Extract the (X, Y) coordinate from the center of the cell holding the provided text.  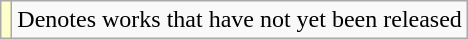
Denotes works that have not yet been released (240, 20)
